For the text-containing cell, return its midpoint in [X, Y] coordinate format. 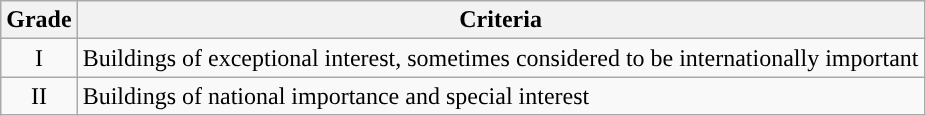
Buildings of national importance and special interest [500, 96]
Grade [39, 20]
Criteria [500, 20]
I [39, 58]
Buildings of exceptional interest, sometimes considered to be internationally important [500, 58]
II [39, 96]
